Find where the given text appears and provide that cell's center as (x, y) coordinate. 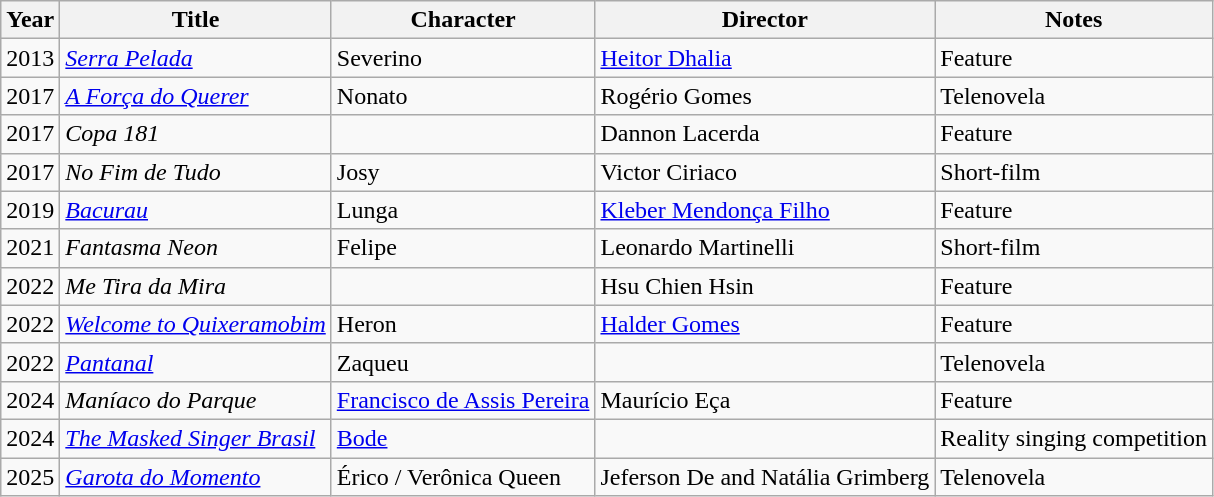
No Fim de Tudo (196, 172)
Severino (463, 58)
Serra Pelada (196, 58)
Kleber Mendonça Filho (765, 210)
Notes (1074, 20)
Character (463, 20)
Leonardo Martinelli (765, 248)
A Força do Querer (196, 96)
Fantasma Neon (196, 248)
Bacurau (196, 210)
Title (196, 20)
Nonato (463, 96)
Zaqueu (463, 362)
Lunga (463, 210)
Josy (463, 172)
2021 (30, 248)
Maníaco do Parque (196, 400)
Welcome to Quixeramobim (196, 324)
2013 (30, 58)
Year (30, 20)
Victor Ciriaco (765, 172)
Me Tira da Mira (196, 286)
Dannon Lacerda (765, 134)
Jeferson De and Natália Grimberg (765, 477)
Felipe (463, 248)
Garota do Momento (196, 477)
Copa 181 (196, 134)
The Masked Singer Brasil (196, 438)
Bode (463, 438)
Pantanal (196, 362)
Hsu Chien Hsin (765, 286)
Francisco de Assis Pereira (463, 400)
Heitor Dhalia (765, 58)
Reality singing competition (1074, 438)
2025 (30, 477)
Érico / Verônica Queen (463, 477)
Maurício Eça (765, 400)
Heron (463, 324)
Director (765, 20)
2019 (30, 210)
Halder Gomes (765, 324)
Rogério Gomes (765, 96)
